Search for the cell housing the specified text and yield its [X, Y] center coordinate. 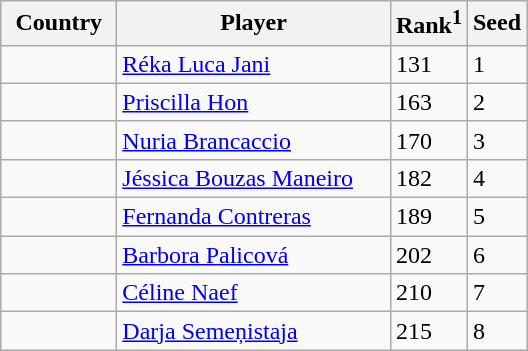
Jéssica Bouzas Maneiro [254, 178]
Réka Luca Jani [254, 64]
Player [254, 24]
215 [428, 331]
Darja Semeņistaja [254, 331]
4 [496, 178]
Nuria Brancaccio [254, 140]
202 [428, 255]
210 [428, 293]
3 [496, 140]
131 [428, 64]
5 [496, 217]
Céline Naef [254, 293]
1 [496, 64]
6 [496, 255]
Fernanda Contreras [254, 217]
Priscilla Hon [254, 102]
Barbora Palicová [254, 255]
8 [496, 331]
7 [496, 293]
182 [428, 178]
170 [428, 140]
Country [59, 24]
2 [496, 102]
163 [428, 102]
Rank1 [428, 24]
Seed [496, 24]
189 [428, 217]
